For the text-containing cell, return its midpoint in (x, y) coordinate format. 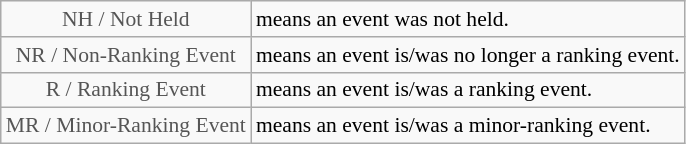
NR / Non-Ranking Event (126, 55)
means an event was not held. (468, 19)
NH / Not Held (126, 19)
means an event is/was no longer a ranking event. (468, 55)
MR / Minor-Ranking Event (126, 126)
means an event is/was a ranking event. (468, 90)
R / Ranking Event (126, 90)
means an event is/was a minor-ranking event. (468, 126)
